Scan for the cell matching the given text and deliver its (x, y) coordinate at center. 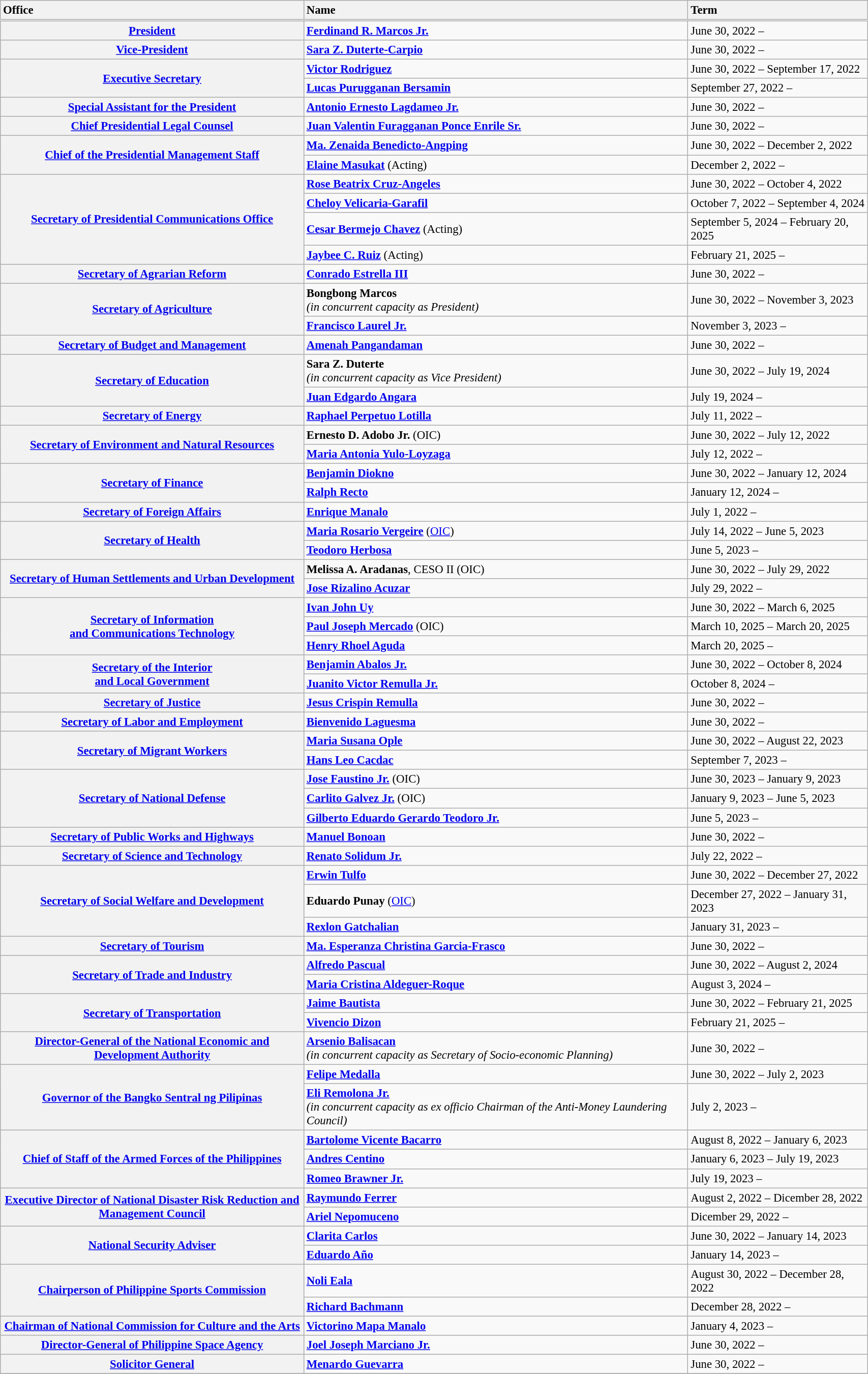
Clarita Carlos (496, 1236)
Jesus Crispin Remulla (496, 703)
July 14, 2022 – June 5, 2023 (778, 531)
Amenah Pangandaman (496, 345)
Jaime Bautista (496, 1003)
Secretary of Public Works and Highways (153, 837)
Cheloy Velicaria-Garafil (496, 203)
June 30, 2022 – March 6, 2025 (778, 607)
December 27, 2022 – January 31, 2023 (778, 901)
Elaine Masukat (Acting) (496, 165)
Cesar Bermejo Chavez (Acting) (496, 229)
March 10, 2025 – March 20, 2025 (778, 626)
June 30, 2022 – August 2, 2024 (778, 965)
Chief of Staff of the Armed Forces of the Philippines (153, 1159)
Maria Cristina Aldeguer-Roque (496, 984)
November 3, 2023 – (778, 326)
December 2, 2022 – (778, 165)
January 12, 2024 – (778, 493)
June 30, 2022 – September 17, 2022 (778, 69)
Governor of the Bangko Sentral ng Pilipinas (153, 1097)
June 30, 2022 – July 2, 2023 (778, 1074)
Chairman of National Commission for Culture and the Arts (153, 1326)
Enrique Manalo (496, 512)
Juan Valentin Furagganan Ponce Enrile Sr. (496, 127)
Solicitor General (153, 1364)
Secretary of Labor and Employment (153, 722)
Carlito Galvez Jr. (OIC) (496, 798)
Raymundo Ferrer (496, 1198)
Jaybee C. Ruiz (Acting) (496, 255)
Ralph Recto (496, 493)
Secretary of the Interiorand Local Government (153, 674)
Ivan John Uy (496, 607)
Secretary of Education (153, 380)
July 12, 2022 – (778, 454)
Menardo Guevarra (496, 1364)
Eduardo Punay (OIC) (496, 901)
Chairperson of Philippine Sports Commission (153, 1290)
August 3, 2024 – (778, 984)
July 19, 2023 – (778, 1178)
Secretary of Budget and Management (153, 345)
Rose Beatrix Cruz-Angeles (496, 184)
Secretary of Presidential Communications Office (153, 219)
Office (153, 10)
Joel Joseph Marciano Jr. (496, 1345)
Secretary of Health (153, 540)
Rexlon Gatchalian (496, 927)
October 7, 2022 – September 4, 2024 (778, 203)
Antonio Ernesto Lagdameo Jr. (496, 107)
August 30, 2022 – December 28, 2022 (778, 1280)
July 11, 2022 – (778, 416)
Executive Secretary (153, 78)
Bartolome Vicente Bacarro (496, 1140)
Eduardo Año (496, 1255)
September 27, 2022 – (778, 88)
June 30, 2022 – October 4, 2022 (778, 184)
June 30, 2022 – July 19, 2024 (778, 371)
July 22, 2022 – (778, 856)
Sara Z. Duterte-Carpio (496, 50)
January 31, 2023 – (778, 927)
July 1, 2022 – (778, 512)
Vivencio Dizon (496, 1023)
Jose Rizalino Acuzar (496, 588)
Ernesto D. Adobo Jr. (OIC) (496, 435)
Erwin Tulfo (496, 875)
June 30, 2022 – December 2, 2022 (778, 145)
October 8, 2024 – (778, 684)
Secretary of Agrarian Reform (153, 274)
Hans Leo Cacdac (496, 760)
Alfredo Pascual (496, 965)
Ariel Nepomuceno (496, 1216)
Secretary of Environment and Natural Resources (153, 444)
Chief Presidential Legal Counsel (153, 127)
Eli Remolona Jr.(in concurrent capacity as ex officio Chairman of the Anti-Money Laundering Council) (496, 1107)
August 8, 2022 – January 6, 2023 (778, 1140)
Director-General of Philippine Space Agency (153, 1345)
March 20, 2025 – (778, 645)
Secretary of Science and Technology (153, 856)
Ma. Zenaida Benedicto-Angping (496, 145)
Name (496, 10)
Benjamin Diokno (496, 473)
June 30, 2022 – November 3, 2023 (778, 300)
Term (778, 10)
Chief of the Presidential Management Staff (153, 155)
Special Assistant for the President (153, 107)
Secretary of Tourism (153, 946)
Victorino Mapa Manalo (496, 1326)
Secretary of Agriculture (153, 309)
Victor Rodriguez (496, 69)
Secretary of Human Settlements and Urban Development (153, 579)
Bienvenido Laguesma (496, 722)
September 5, 2024 – February 20, 2025 (778, 229)
June 30, 2022 – October 8, 2024 (778, 665)
Raphael Perpetuo Lotilla (496, 416)
December 28, 2022 – (778, 1307)
Maria Antonia Yulo-Loyzaga (496, 454)
Secretary of Transportation (153, 1013)
Secretary of Finance (153, 483)
Dicember 29, 2022 – (778, 1216)
Henry Rhoel Aguda (496, 645)
Conrado Estrella III (496, 274)
Secretary of National Defense (153, 798)
June 30, 2023 – January 9, 2023 (778, 780)
July 19, 2024 – (778, 397)
National Security Adviser (153, 1245)
Juan Edgardo Angara (496, 397)
July 29, 2022 – (778, 588)
Lucas Purugganan Bersamin (496, 88)
Teodoro Herbosa (496, 550)
Secretary of Justice (153, 703)
Noli Eala (496, 1280)
January 14, 2023 – (778, 1255)
Romeo Brawner Jr. (496, 1178)
Executive Director of National Disaster Risk Reduction and Management Council (153, 1207)
Juanito Victor Remulla Jr. (496, 684)
June 30, 2022 – January 14, 2023 (778, 1236)
August 2, 2022 – Dicember 28, 2022 (778, 1198)
Secretary of Migrant Workers (153, 751)
July 2, 2023 – (778, 1107)
Secretary of Foreign Affairs (153, 512)
Ma. Esperanza Christina Garcia-Frasco (496, 946)
President (153, 31)
June 30, 2022 – December 27, 2022 (778, 875)
September 7, 2023 – (778, 760)
Richard Bachmann (496, 1307)
Secretary of Informationand Communications Technology (153, 626)
Maria Susana Ople (496, 741)
Secretary of Social Welfare and Development (153, 901)
Francisco Laurel Jr. (496, 326)
Benjamin Abalos Jr. (496, 665)
Arsenio Balisacan(in concurrent capacity as Secretary of Socio-economic Planning) (496, 1049)
Melissa A. Aradanas, CESO II (OIC) (496, 569)
Ferdinand R. Marcos Jr. (496, 31)
January 6, 2023 – July 19, 2023 (778, 1159)
June 30, 2022 – July 12, 2022 (778, 435)
Gilberto Eduardo Gerardo Teodoro Jr. (496, 818)
Secretary of Trade and Industry (153, 974)
June 30, 2022 – January 12, 2024 (778, 473)
January 9, 2023 – June 5, 2023 (778, 798)
Sara Z. Duterte(in concurrent capacity as Vice President) (496, 371)
Renato Solidum Jr. (496, 856)
Jose Faustino Jr. (OIC) (496, 780)
Manuel Bonoan (496, 837)
June 30, 2022 – August 22, 2023 (778, 741)
Paul Joseph Mercado (OIC) (496, 626)
Vice-President (153, 50)
June 30, 2022 – July 29, 2022 (778, 569)
Bongbong Marcos(in concurrent capacity as President) (496, 300)
Andres Centino (496, 1159)
Maria Rosario Vergeire (OIC) (496, 531)
Director-General of the National Economic and Development Authority (153, 1049)
Secretary of Energy (153, 416)
June 30, 2022 – February 21, 2025 (778, 1003)
Felipe Medalla (496, 1074)
January 4, 2023 – (778, 1326)
